For the text-containing cell, return its midpoint in [X, Y] coordinate format. 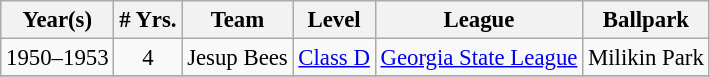
Milikin Park [646, 58]
Team [238, 20]
4 [148, 58]
# Yrs. [148, 20]
Georgia State League [479, 58]
Class D [334, 58]
League [479, 20]
Year(s) [58, 20]
Ballpark [646, 20]
Level [334, 20]
1950–1953 [58, 58]
Jesup Bees [238, 58]
